Return [X, Y] of the center of cell containing provided text 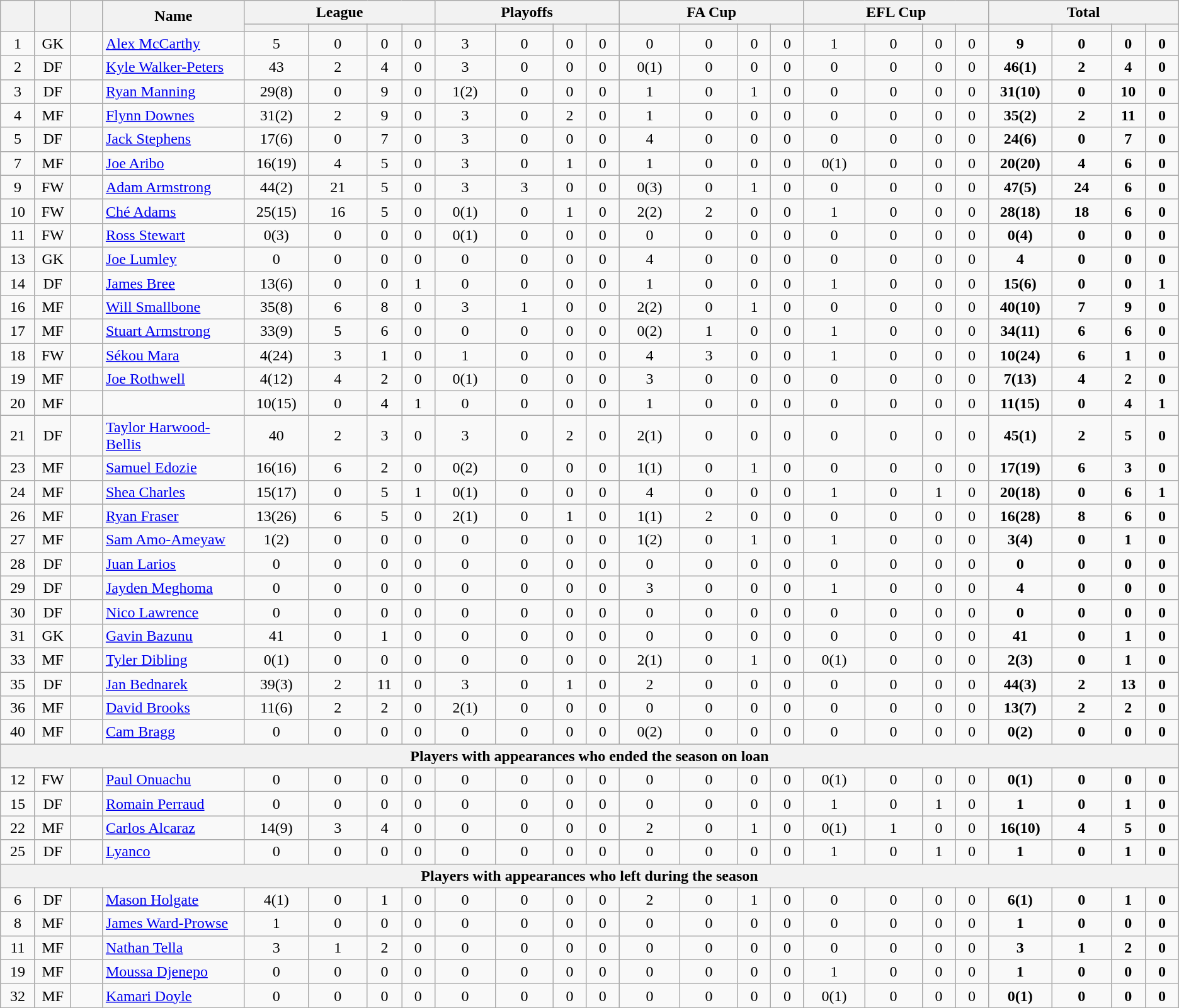
33 [18, 660]
Players with appearances who ended the season on loan [589, 756]
Kamari Doyle [173, 995]
4(24) [276, 355]
Gavin Bazunu [173, 636]
6(1) [1020, 900]
Jayden Meghoma [173, 588]
24(6) [1020, 139]
28(18) [1020, 211]
Joe Rothwell [173, 379]
44(3) [1020, 684]
Sam Amo-Ameyaw [173, 540]
17 [18, 331]
0(4) [1020, 235]
Total [1083, 13]
League [339, 13]
Flynn Downes [173, 115]
Shea Charles [173, 492]
Playoffs [527, 13]
22 [18, 828]
15 [18, 804]
47(5) [1020, 187]
30 [18, 612]
14(9) [276, 828]
39(3) [276, 684]
31 [18, 636]
35(2) [1020, 115]
45(1) [1020, 436]
46(1) [1020, 67]
Moussa Djenepo [173, 971]
15(17) [276, 492]
Taylor Harwood-Bellis [173, 436]
Kyle Walker-Peters [173, 67]
44(2) [276, 187]
Stuart Armstrong [173, 331]
3(4) [1020, 540]
Juan Larios [173, 564]
Joe Lumley [173, 259]
12 [18, 780]
20(18) [1020, 492]
Ché Adams [173, 211]
43 [276, 67]
Romain Perraud [173, 804]
Jan Bednarek [173, 684]
Adam Armstrong [173, 187]
17(19) [1020, 468]
20(20) [1020, 163]
31(2) [276, 115]
Will Smallbone [173, 307]
Jack Stephens [173, 139]
34(11) [1020, 331]
Nathan Tella [173, 948]
Alex McCarthy [173, 43]
15(6) [1020, 283]
14 [18, 283]
13(6) [276, 283]
4(1) [276, 900]
35(8) [276, 307]
16(10) [1020, 828]
Paul Onuachu [173, 780]
Mason Holgate [173, 900]
FA Cup [712, 13]
29 [18, 588]
16(28) [1020, 516]
Cam Bragg [173, 732]
James Bree [173, 283]
Name [173, 16]
25 [18, 852]
16(16) [276, 468]
Carlos Alcaraz [173, 828]
26 [18, 516]
35 [18, 684]
Sékou Mara [173, 355]
36 [18, 708]
13(26) [276, 516]
Ryan Fraser [173, 516]
28 [18, 564]
7(13) [1020, 379]
Ross Stewart [173, 235]
32 [18, 995]
11(15) [1020, 403]
Players with appearances who left during the season [589, 876]
Nico Lawrence [173, 612]
27 [18, 540]
33(9) [276, 331]
4(12) [276, 379]
11(6) [276, 708]
2(3) [1020, 660]
13(7) [1020, 708]
10(24) [1020, 355]
17(6) [276, 139]
James Ward-Prowse [173, 924]
16(19) [276, 163]
10(15) [276, 403]
29(8) [276, 91]
Ryan Manning [173, 91]
Samuel Edozie [173, 468]
Lyanco [173, 852]
EFL Cup [896, 13]
Joe Aribo [173, 163]
David Brooks [173, 708]
23 [18, 468]
25(15) [276, 211]
40(10) [1020, 307]
Tyler Dibling [173, 660]
31(10) [1020, 91]
20 [18, 403]
